Return [X, Y] of the center of cell containing provided text 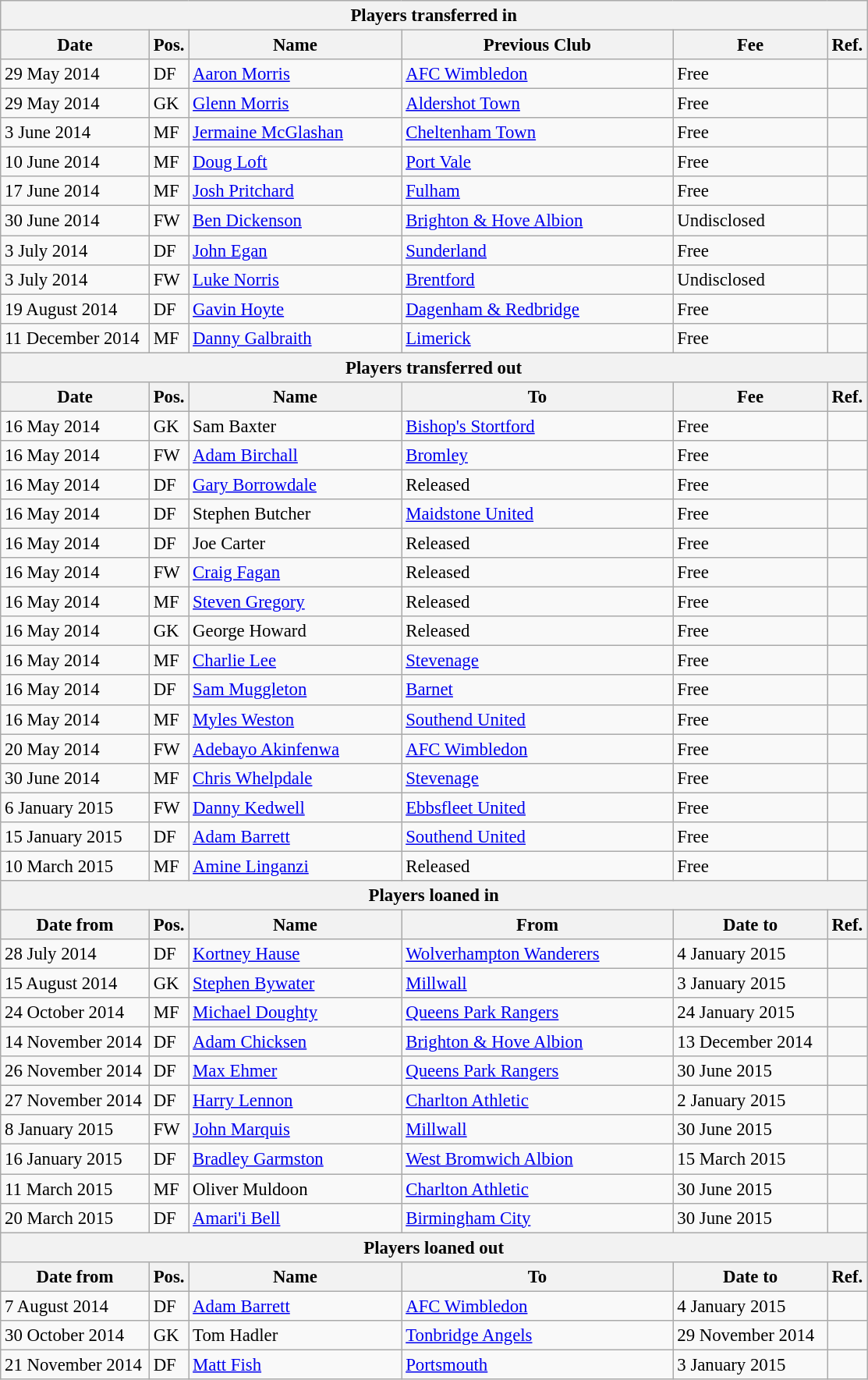
Kortney Hause [295, 954]
Gavin Hoyte [295, 309]
Port Vale [537, 162]
Players loaned in [434, 896]
Glenn Morris [295, 104]
Adam Birchall [295, 456]
Bradley Garmston [295, 1159]
Stephen Bywater [295, 984]
19 August 2014 [75, 309]
29 November 2014 [750, 1336]
15 August 2014 [75, 984]
17 June 2014 [75, 191]
Tom Hadler [295, 1336]
2 January 2015 [750, 1101]
11 March 2015 [75, 1189]
30 October 2014 [75, 1336]
Danny Galbraith [295, 338]
Wolverhampton Wanderers [537, 954]
Amari'i Bell [295, 1218]
Chris Whelpdale [295, 778]
14 November 2014 [75, 1042]
Joe Carter [295, 544]
Sam Baxter [295, 426]
Dagenham & Redbridge [537, 309]
Aldershot Town [537, 104]
Gary Borrowdale [295, 484]
Players loaned out [434, 1247]
21 November 2014 [75, 1364]
6 January 2015 [75, 807]
Doug Loft [295, 162]
11 December 2014 [75, 338]
Birmingham City [537, 1218]
10 March 2015 [75, 866]
28 July 2014 [75, 954]
Tonbridge Angels [537, 1336]
Jermaine McGlashan [295, 133]
26 November 2014 [75, 1071]
Sam Muggleton [295, 690]
Steven Gregory [295, 602]
Adam Chicksen [295, 1042]
George Howard [295, 631]
Amine Linganzi [295, 866]
Craig Fagan [295, 573]
Aaron Morris [295, 74]
Sunderland [537, 250]
Oliver Muldoon [295, 1189]
Limerick [537, 338]
27 November 2014 [75, 1101]
24 January 2015 [750, 1013]
Players transferred in [434, 16]
John Egan [295, 250]
Players transferred out [434, 367]
Danny Kedwell [295, 807]
13 December 2014 [750, 1042]
Stephen Butcher [295, 514]
8 January 2015 [75, 1130]
Charlie Lee [295, 661]
7 August 2014 [75, 1306]
From [537, 924]
Bishop's Stortford [537, 426]
Ebbsfleet United [537, 807]
Fulham [537, 191]
Matt Fish [295, 1364]
Adebayo Akinfenwa [295, 749]
Brentford [537, 279]
West Bromwich Albion [537, 1159]
Josh Pritchard [295, 191]
Bromley [537, 456]
20 March 2015 [75, 1218]
16 January 2015 [75, 1159]
Ben Dickenson [295, 221]
John Marquis [295, 1130]
Previous Club [537, 45]
Max Ehmer [295, 1071]
20 May 2014 [75, 749]
Barnet [537, 690]
Michael Doughty [295, 1013]
24 October 2014 [75, 1013]
Harry Lennon [295, 1101]
Maidstone United [537, 514]
10 June 2014 [75, 162]
3 June 2014 [75, 133]
15 March 2015 [750, 1159]
15 January 2015 [75, 837]
Portsmouth [537, 1364]
Luke Norris [295, 279]
Myles Weston [295, 719]
Cheltenham Town [537, 133]
